Locate the cell with the specified text and output its (X, Y) center coordinate. 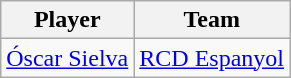
Team (212, 20)
Player (68, 20)
RCD Espanyol (212, 58)
Óscar Sielva (68, 58)
